Find where the given text appears and provide that cell's center as (X, Y) coordinate. 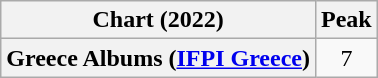
Chart (2022) (158, 20)
Peak (347, 20)
Greece Albums (IFPI Greece) (158, 58)
7 (347, 58)
